For the text-containing cell, return its midpoint in (X, Y) coordinate format. 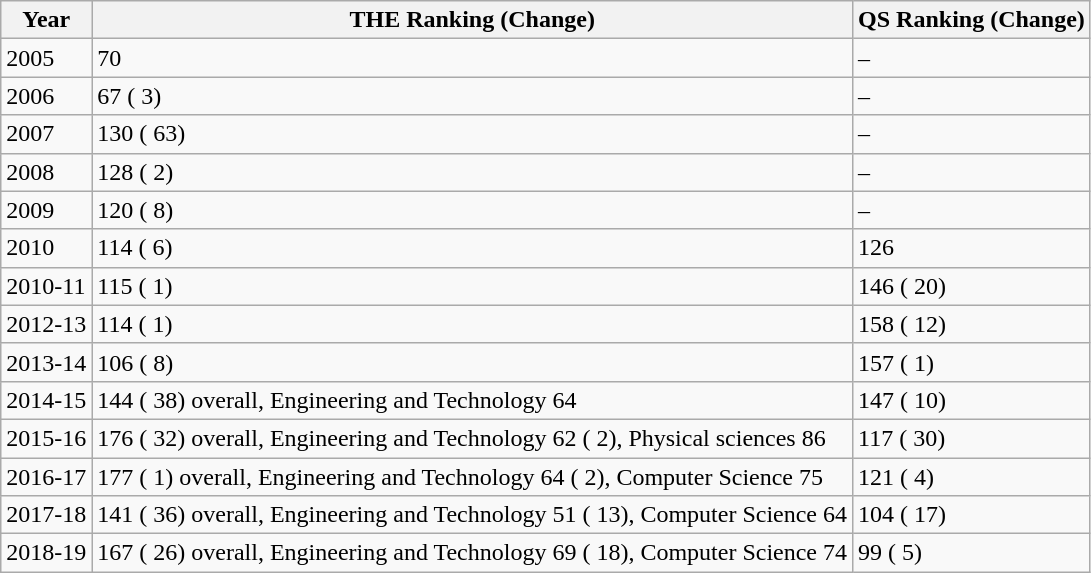
147 ( 10) (972, 400)
117 ( 30) (972, 438)
115 ( 1) (472, 286)
2015-16 (46, 438)
THE Ranking (Change) (472, 20)
2010 (46, 248)
2017-18 (46, 515)
114 ( 1) (472, 324)
121 ( 4) (972, 477)
158 ( 12) (972, 324)
99 ( 5) (972, 553)
120 ( 8) (472, 210)
141 ( 36) overall, Engineering and Technology 51 ( 13), Computer Science 64 (472, 515)
2013-14 (46, 362)
176 ( 32) overall, Engineering and Technology 62 ( 2), Physical sciences 86 (472, 438)
104 ( 17) (972, 515)
167 ( 26) overall, Engineering and Technology 69 ( 18), Computer Science 74 (472, 553)
177 ( 1) overall, Engineering and Technology 64 ( 2), Computer Science 75 (472, 477)
2009 (46, 210)
2010-11 (46, 286)
146 ( 20) (972, 286)
130 ( 63) (472, 134)
128 ( 2) (472, 172)
2018-19 (46, 553)
2016-17 (46, 477)
144 ( 38) overall, Engineering and Technology 64 (472, 400)
2007 (46, 134)
157 ( 1) (972, 362)
126 (972, 248)
67 ( 3) (472, 96)
2008 (46, 172)
114 ( 6) (472, 248)
QS Ranking (Change) (972, 20)
2014-15 (46, 400)
2005 (46, 58)
2006 (46, 96)
106 ( 8) (472, 362)
70 (472, 58)
2012-13 (46, 324)
Year (46, 20)
